Output the [X, Y] coordinate of the center of the cell containing the given text.  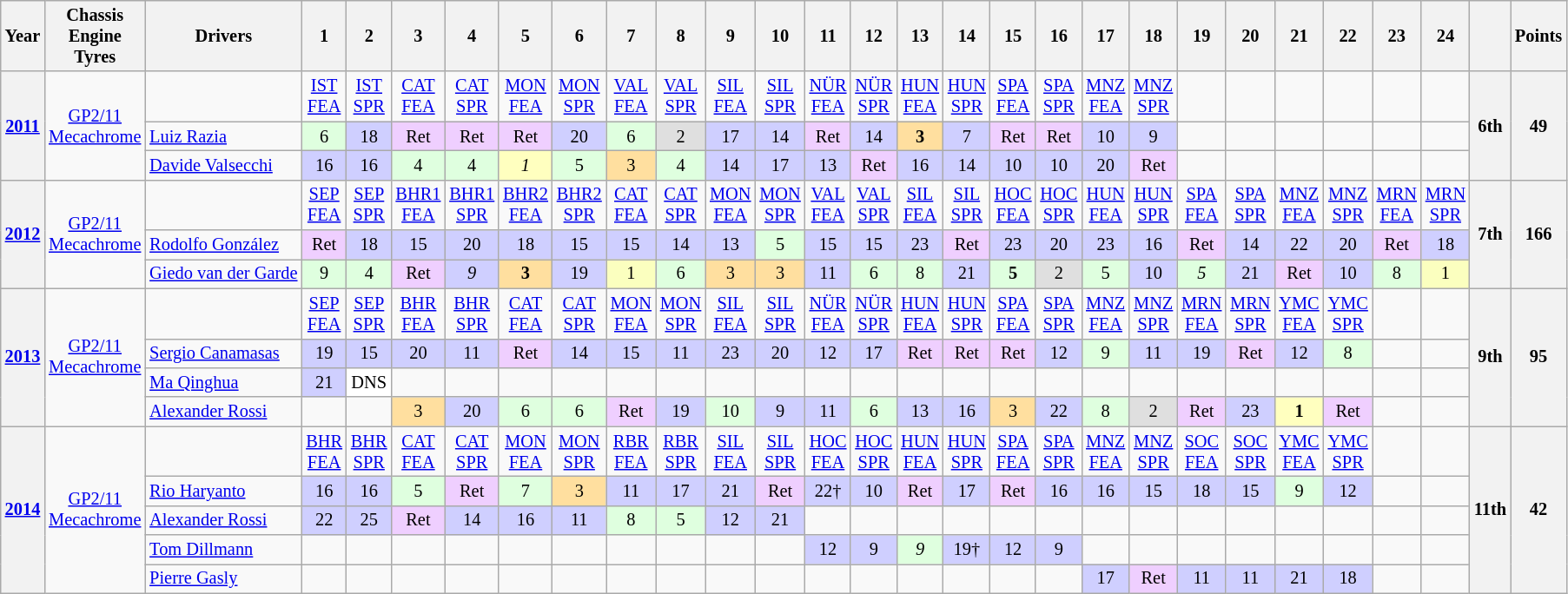
Rodolfo González [223, 245]
Tom Dillmann [223, 550]
SOCSPR [1250, 452]
Pierre Gasly [223, 578]
Sergio Canamasas [223, 353]
49 [1538, 125]
Drivers [223, 36]
2011 [23, 125]
22† [829, 491]
Points [1538, 36]
Luiz Razia [223, 136]
7th [1491, 234]
Rio Haryanto [223, 491]
2013 [23, 358]
95 [1538, 358]
BHR1SPR [472, 205]
2012 [23, 234]
Giedo van der Garde [223, 274]
19† [967, 550]
11th [1491, 510]
BHR1FEA [419, 205]
DNS [369, 382]
Davide Valsecchi [223, 165]
RBRFEA [631, 452]
BHR2SPR [579, 205]
6th [1491, 125]
25 [369, 520]
RBRSPR [681, 452]
Year [23, 36]
ISTFEA [324, 96]
Ma Qinghua [223, 382]
ChassisEngineTyres [95, 36]
2014 [23, 510]
42 [1538, 510]
SOCFEA [1201, 452]
24 [1446, 36]
166 [1538, 234]
ISTSPR [369, 96]
BHR2FEA [526, 205]
9th [1491, 358]
